Extract the (x, y) coordinate from the center of the cell holding the provided text.  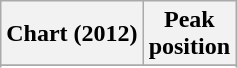
Chart (2012) (72, 34)
Peakposition (189, 34)
